Capture the cell that displays the provided text and extract its (X, Y) central coordinate. 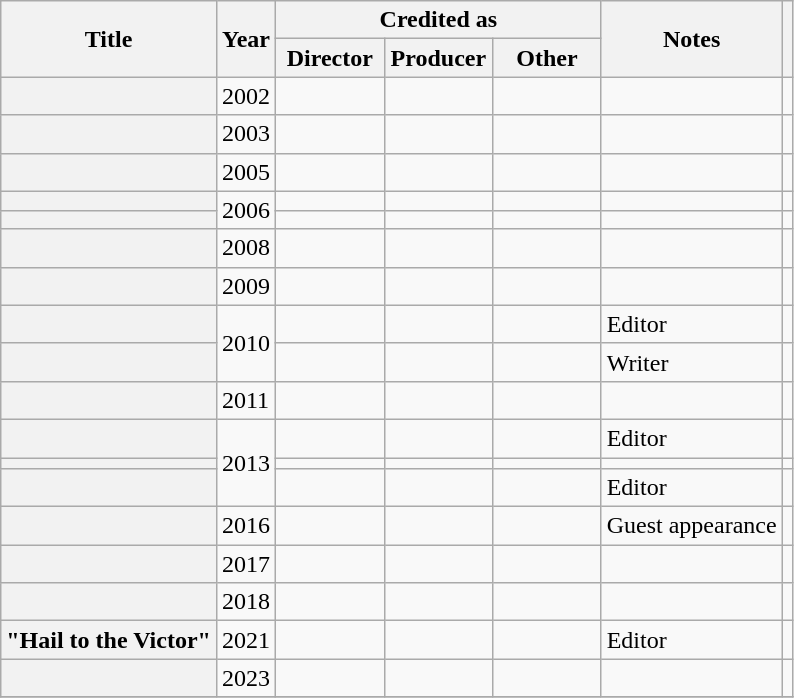
2008 (246, 248)
2017 (246, 564)
2013 (246, 462)
Year (246, 39)
Writer (692, 362)
2006 (246, 210)
2005 (246, 172)
Credited as (438, 20)
Other (548, 58)
2023 (246, 678)
2021 (246, 640)
2018 (246, 602)
2009 (246, 286)
"Hail to the Victor" (109, 640)
Director (330, 58)
Title (109, 39)
Guest appearance (692, 526)
2016 (246, 526)
2010 (246, 343)
2003 (246, 134)
Producer (438, 58)
2011 (246, 400)
Notes (692, 39)
2002 (246, 96)
